Pinpoint the cell where the given text exists, returning its (X, Y) midpoint coordinate. 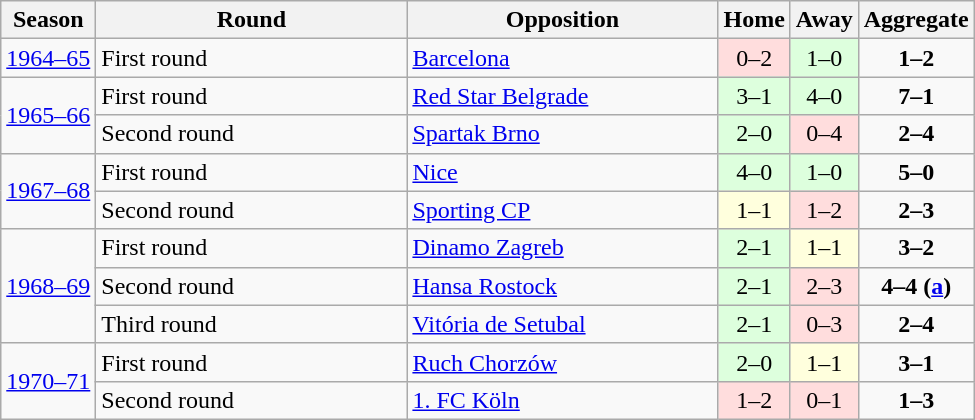
Aggregate (916, 20)
Red Star Belgrade (562, 96)
4–4 (a) (916, 286)
1970–71 (48, 381)
Vitória de Setubal (562, 324)
Round (252, 20)
Away (824, 20)
3–2 (916, 248)
Opposition (562, 20)
Home (754, 20)
1964–65 (48, 58)
1. FC Köln (562, 400)
Dinamo Zagreb (562, 248)
7–1 (916, 96)
Season (48, 20)
1967–68 (48, 191)
Spartak Brno (562, 134)
Ruch Chorzów (562, 362)
Nice (562, 172)
0–1 (824, 400)
5–0 (916, 172)
0–3 (824, 324)
0–4 (824, 134)
Barcelona (562, 58)
Hansa Rostock (562, 286)
1965–66 (48, 115)
0–2 (754, 58)
Sporting CP (562, 210)
Third round (252, 324)
1–3 (916, 400)
1968–69 (48, 286)
